From the cell containing the given text, extract its center point as (x, y) coordinate. 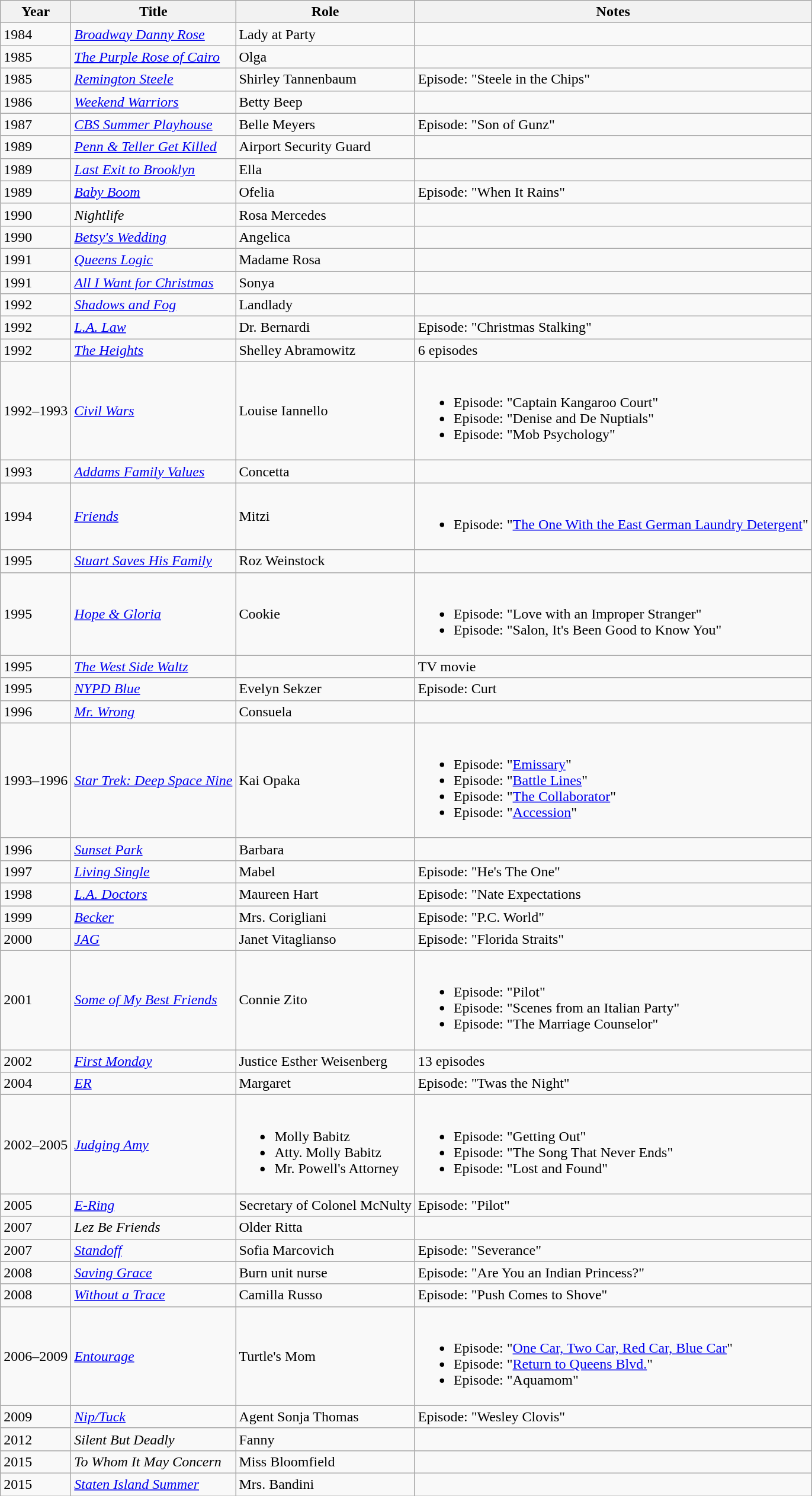
Mabel (325, 872)
Episode: "Emissary"Episode: "Battle Lines"Episode: "The Collaborator"Episode: "Accession" (613, 780)
Turtle's Mom (325, 1356)
2012 (36, 1439)
Friends (153, 517)
L.A. Law (153, 328)
The Purple Rose of Cairo (153, 57)
1993–1996 (36, 780)
Mrs. Corigliani (325, 917)
1999 (36, 917)
2001 (36, 1000)
ER (153, 1084)
1992–1993 (36, 411)
Dr. Bernardi (325, 328)
All I Want for Christmas (153, 283)
Episode: "Love with an Improper Stranger"Episode: "Salon, It's Been Good to Know You" (613, 614)
2002–2005 (36, 1145)
Episode: "Steele in the Chips" (613, 79)
Broadway Danny Rose (153, 34)
Role (325, 12)
Ella (325, 169)
Concetta (325, 472)
13 episodes (613, 1061)
Queens Logic (153, 260)
Older Ritta (325, 1228)
Baby Boom (153, 192)
Episode: "One Car, Two Car, Red Car, Blue Car"Episode: "Return to Queens Blvd."Episode: "Aquamom" (613, 1356)
Shirley Tannenbaum (325, 79)
Episode: "Son of Gunz" (613, 124)
Burn unit nurse (325, 1273)
Year (36, 12)
Louise Iannello (325, 411)
1984 (36, 34)
Episode: Curt (613, 689)
Staten Island Summer (153, 1484)
Olga (325, 57)
Janet Vitaglianso (325, 940)
Lez Be Friends (153, 1228)
Betty Beep (325, 102)
1994 (36, 517)
2009 (36, 1417)
2006–2009 (36, 1356)
Hope & Gloria (153, 614)
Roz Weinstock (325, 561)
Nightlife (153, 214)
Sofia Marcovich (325, 1250)
Madame Rosa (325, 260)
Last Exit to Brooklyn (153, 169)
Nip/Tuck (153, 1417)
Becker (153, 917)
Episode: "Captain Kangaroo Court"Episode: "Denise and De Nuptials"Episode: "Mob Psychology" (613, 411)
Title (153, 12)
JAG (153, 940)
1997 (36, 872)
Ofelia (325, 192)
First Monday (153, 1061)
2005 (36, 1205)
Episode: "Getting Out"Episode: "The Song That Never Ends"Episode: "Lost and Found" (613, 1145)
Penn & Teller Get Killed (153, 147)
Silent But Deadly (153, 1439)
Star Trek: Deep Space Nine (153, 780)
Episode: "Florida Straits" (613, 940)
Molly BabitzAtty. Molly BabitzMr. Powell's Attorney (325, 1145)
Episode: "Wesley Clovis" (613, 1417)
Episode: "He's The One" (613, 872)
Cookie (325, 614)
Stuart Saves His Family (153, 561)
Episode: "P.C. World" (613, 917)
Landlady (325, 305)
Maureen Hart (325, 894)
Mrs. Bandini (325, 1484)
Episode: "When It Rains" (613, 192)
The West Side Waltz (153, 667)
Civil Wars (153, 411)
Connie Zito (325, 1000)
Episode: "Nate Expectations (613, 894)
TV movie (613, 667)
Standoff (153, 1250)
Shelley Abramowitz (325, 350)
Belle Meyers (325, 124)
Mitzi (325, 517)
Episode: "Pilot" (613, 1205)
Episode: "The One With the East German Laundry Detergent" (613, 517)
Living Single (153, 872)
To Whom It May Concern (153, 1462)
Mr. Wrong (153, 712)
Episode: "Pilot"Episode: "Scenes from an Italian Party"Episode: "The Marriage Counselor" (613, 1000)
The Heights (153, 350)
2002 (36, 1061)
E-Ring (153, 1205)
Betsy's Wedding (153, 237)
Weekend Warriors (153, 102)
1986 (36, 102)
Agent Sonja Thomas (325, 1417)
Margaret (325, 1084)
1987 (36, 124)
Sunset Park (153, 849)
Kai Opaka (325, 780)
Without a Trace (153, 1295)
Entourage (153, 1356)
Episode: "Severance" (613, 1250)
Fanny (325, 1439)
Secretary of Colonel McNulty (325, 1205)
Consuela (325, 712)
Episode: "Push Comes to Shove" (613, 1295)
2004 (36, 1084)
Episode: "Christmas Stalking" (613, 328)
Saving Grace (153, 1273)
Lady at Party (325, 34)
Camilla Russo (325, 1295)
Notes (613, 12)
Shadows and Fog (153, 305)
Angelica (325, 237)
Judging Amy (153, 1145)
Some of My Best Friends (153, 1000)
Evelyn Sekzer (325, 689)
L.A. Doctors (153, 894)
Rosa Mercedes (325, 214)
NYPD Blue (153, 689)
Justice Esther Weisenberg (325, 1061)
Episode: "Are You an Indian Princess?" (613, 1273)
6 episodes (613, 350)
Miss Bloomfield (325, 1462)
Barbara (325, 849)
Remington Steele (153, 79)
1998 (36, 894)
1993 (36, 472)
CBS Summer Playhouse (153, 124)
Sonya (325, 283)
Airport Security Guard (325, 147)
Addams Family Values (153, 472)
2000 (36, 940)
Episode: "Twas the Night" (613, 1084)
